Extract the [x, y] coordinate from the center of the cell holding the provided text.  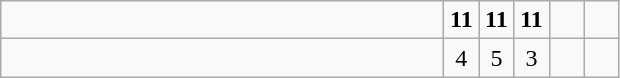
3 [532, 58]
4 [462, 58]
5 [496, 58]
